For the text-containing cell, return its midpoint in (x, y) coordinate format. 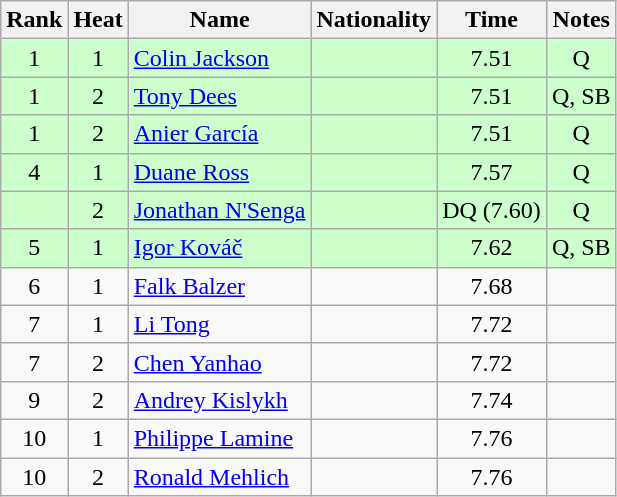
9 (34, 400)
5 (34, 248)
Name (220, 20)
7.68 (492, 286)
7.57 (492, 172)
Jonathan N'Senga (220, 210)
Falk Balzer (220, 286)
Heat (98, 20)
Ronald Mehlich (220, 477)
Li Tong (220, 324)
4 (34, 172)
Igor Kováč (220, 248)
Chen Yanhao (220, 362)
7.74 (492, 400)
Nationality (374, 20)
Anier García (220, 134)
DQ (7.60) (492, 210)
Colin Jackson (220, 58)
Notes (581, 20)
Andrey Kislykh (220, 400)
6 (34, 286)
Duane Ross (220, 172)
Tony Dees (220, 96)
Rank (34, 20)
7.62 (492, 248)
Time (492, 20)
Philippe Lamine (220, 438)
